Return (X, Y) of the center of cell containing provided text 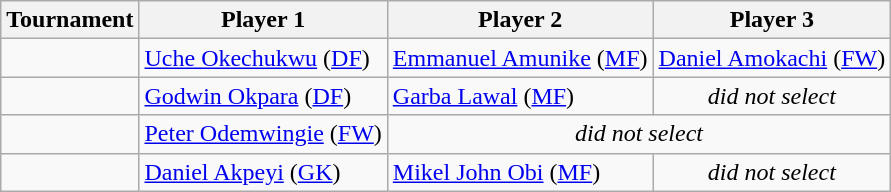
Godwin Okpara (DF) (263, 96)
Daniel Amokachi (FW) (772, 58)
Tournament (70, 20)
Uche Okechukwu (DF) (263, 58)
Mikel John Obi (MF) (520, 172)
Daniel Akpeyi (GK) (263, 172)
Player 1 (263, 20)
Player 3 (772, 20)
Player 2 (520, 20)
Garba Lawal (MF) (520, 96)
Peter Odemwingie (FW) (263, 134)
Emmanuel Amunike (MF) (520, 58)
